Search for the cell housing the specified text and yield its (x, y) center coordinate. 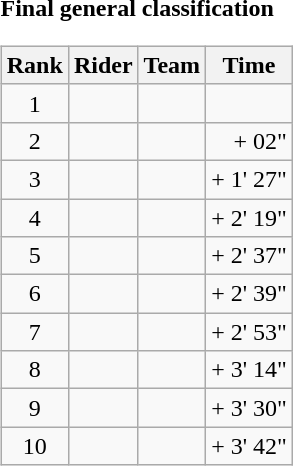
1 (34, 103)
6 (34, 294)
+ 02" (250, 141)
2 (34, 141)
7 (34, 332)
4 (34, 217)
Time (250, 65)
5 (34, 256)
+ 2' 39" (250, 294)
+ 2' 53" (250, 332)
+ 3' 14" (250, 370)
+ 3' 30" (250, 408)
+ 2' 19" (250, 217)
+ 1' 27" (250, 179)
10 (34, 446)
Rider (103, 65)
3 (34, 179)
9 (34, 408)
8 (34, 370)
+ 3' 42" (250, 446)
Team (172, 65)
+ 2' 37" (250, 256)
Rank (34, 65)
